Capture the cell that displays the provided text and extract its (x, y) central coordinate. 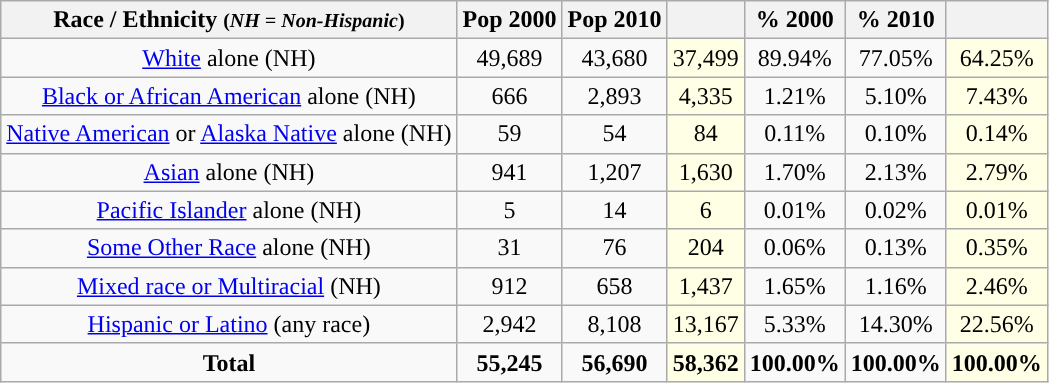
7.43% (996, 96)
1,437 (706, 286)
White alone (NH) (229, 58)
37,499 (706, 58)
666 (510, 96)
Pop 2010 (614, 20)
84 (706, 134)
59 (510, 134)
77.05% (896, 58)
1,207 (614, 172)
31 (510, 248)
Asian alone (NH) (229, 172)
2.13% (896, 172)
55,245 (510, 362)
2,942 (510, 324)
6 (706, 210)
Hispanic or Latino (any race) (229, 324)
0.02% (896, 210)
5.10% (896, 96)
54 (614, 134)
Pacific Islander alone (NH) (229, 210)
Total (229, 362)
58,362 (706, 362)
0.35% (996, 248)
2.46% (996, 286)
5 (510, 210)
0.11% (794, 134)
Native American or Alaska Native alone (NH) (229, 134)
56,690 (614, 362)
0.14% (996, 134)
2,893 (614, 96)
14 (614, 210)
13,167 (706, 324)
Pop 2000 (510, 20)
Mixed race or Multiracial (NH) (229, 286)
1.70% (794, 172)
0.10% (896, 134)
43,680 (614, 58)
1.21% (794, 96)
Race / Ethnicity (NH = Non-Hispanic) (229, 20)
89.94% (794, 58)
4,335 (706, 96)
0.13% (896, 248)
912 (510, 286)
22.56% (996, 324)
64.25% (996, 58)
Black or African American alone (NH) (229, 96)
1,630 (706, 172)
5.33% (794, 324)
76 (614, 248)
14.30% (896, 324)
1.65% (794, 286)
1.16% (896, 286)
8,108 (614, 324)
% 2010 (896, 20)
204 (706, 248)
941 (510, 172)
% 2000 (794, 20)
Some Other Race alone (NH) (229, 248)
658 (614, 286)
49,689 (510, 58)
0.06% (794, 248)
2.79% (996, 172)
